Capture the cell that displays the provided text and extract its (x, y) central coordinate. 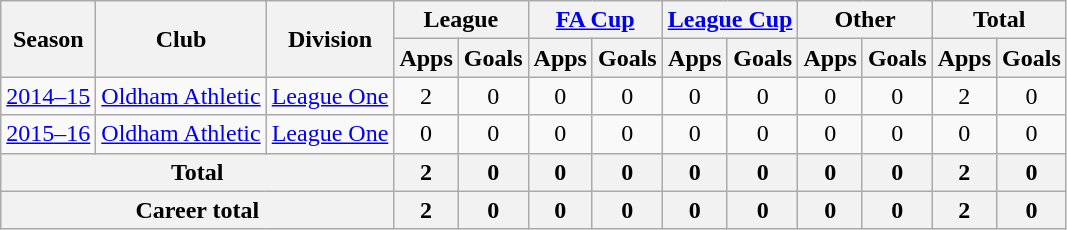
Division (330, 39)
Season (48, 39)
League (461, 20)
FA Cup (595, 20)
Club (181, 39)
Career total (198, 210)
League Cup (730, 20)
2015–16 (48, 134)
Other (865, 20)
2014–15 (48, 96)
